Identify which cell holds the provided text, then report its [X, Y] central coordinate. 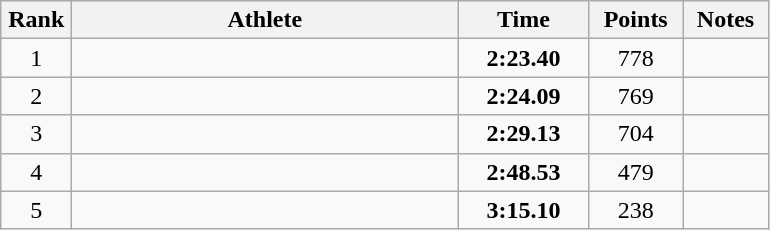
Rank [36, 20]
Time [524, 20]
778 [636, 58]
5 [36, 210]
479 [636, 172]
2:23.40 [524, 58]
4 [36, 172]
Points [636, 20]
704 [636, 134]
3:15.10 [524, 210]
Notes [725, 20]
769 [636, 96]
238 [636, 210]
2:29.13 [524, 134]
Athlete [265, 20]
2:24.09 [524, 96]
3 [36, 134]
1 [36, 58]
2 [36, 96]
2:48.53 [524, 172]
